For the text-containing cell, return its midpoint in [X, Y] coordinate format. 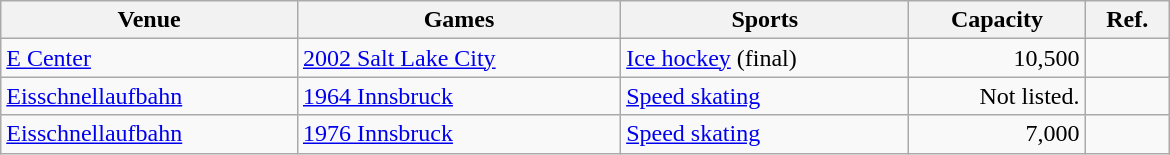
Games [458, 20]
Not listed. [997, 96]
2002 Salt Lake City [458, 58]
Capacity [997, 20]
1976 Innsbruck [458, 134]
Ice hockey (final) [765, 58]
7,000 [997, 134]
Venue [150, 20]
1964 Innsbruck [458, 96]
E Center [150, 58]
Ref. [1127, 20]
10,500 [997, 58]
Sports [765, 20]
